Scan for the cell matching the given text and deliver its (x, y) coordinate at center. 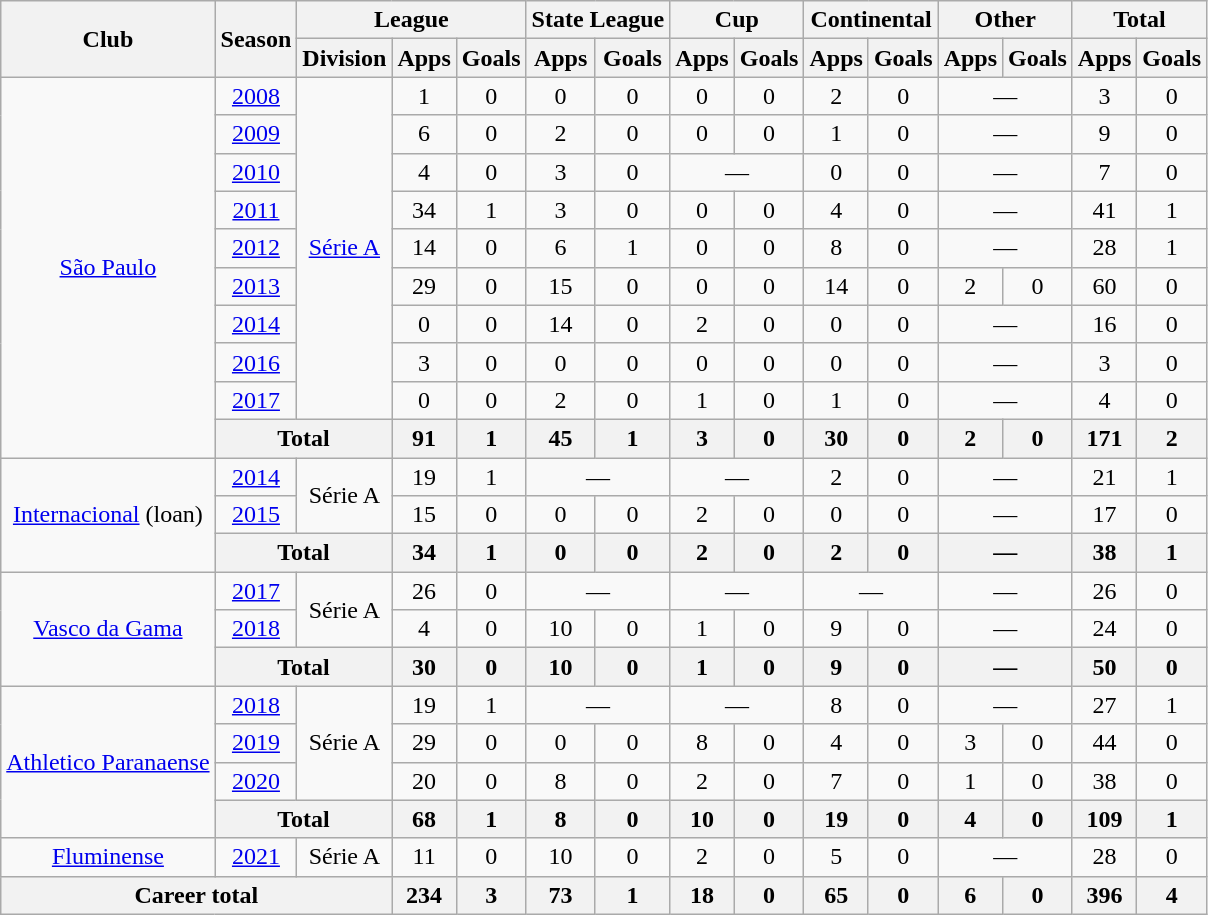
24 (1104, 629)
20 (424, 781)
11 (424, 857)
44 (1104, 743)
2020 (256, 781)
São Paulo (108, 268)
League (412, 20)
91 (424, 438)
2015 (256, 515)
2008 (256, 96)
Fluminense (108, 857)
Division (344, 58)
41 (1104, 210)
State League (598, 20)
27 (1104, 705)
Vasco da Gama (108, 629)
Career total (196, 895)
5 (836, 857)
65 (836, 895)
Other (1005, 20)
2019 (256, 743)
18 (702, 895)
Continental (871, 20)
45 (560, 438)
68 (424, 819)
2021 (256, 857)
60 (1104, 286)
2016 (256, 362)
2011 (256, 210)
396 (1104, 895)
234 (424, 895)
73 (560, 895)
21 (1104, 477)
109 (1104, 819)
2013 (256, 286)
16 (1104, 324)
2009 (256, 134)
17 (1104, 515)
171 (1104, 438)
Internacional (loan) (108, 515)
Cup (737, 20)
Athletico Paranaense (108, 762)
2012 (256, 248)
Club (108, 39)
2010 (256, 172)
50 (1104, 667)
Season (256, 39)
